Provide the (X, Y) coordinate of the cell's center where the given text is located.  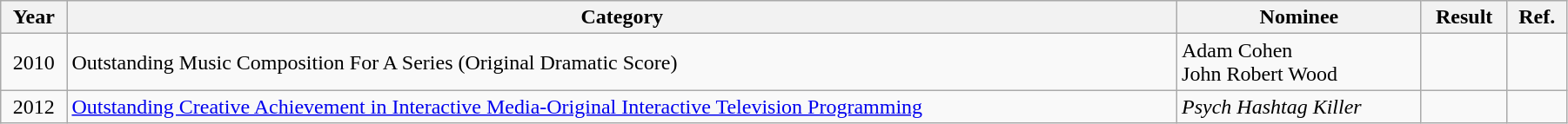
Ref. (1537, 17)
Year (34, 17)
Nominee (1300, 17)
2012 (34, 107)
Result (1464, 17)
2010 (34, 62)
Psych Hashtag Killer (1300, 107)
Adam CohenJohn Robert Wood (1300, 62)
Outstanding Creative Achievement in Interactive Media-Original Interactive Television Programming (622, 107)
Outstanding Music Composition For A Series (Original Dramatic Score) (622, 62)
Category (622, 17)
